Determine the [x, y] coordinate at the center of the cell enclosing the given text.  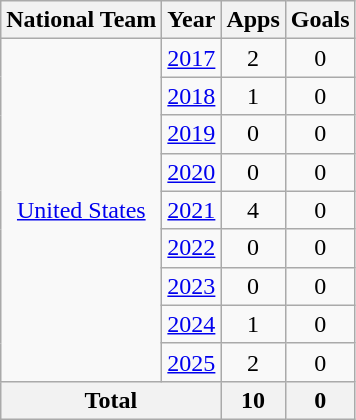
United States [82, 210]
2017 [192, 58]
2019 [192, 134]
2023 [192, 286]
Apps [253, 20]
2021 [192, 210]
2018 [192, 96]
2024 [192, 324]
Year [192, 20]
2020 [192, 172]
Total [111, 400]
4 [253, 210]
10 [253, 400]
National Team [82, 20]
2025 [192, 362]
Goals [320, 20]
2022 [192, 248]
